Detect which cell encompasses the target text, then output its (X, Y) center coordinate. 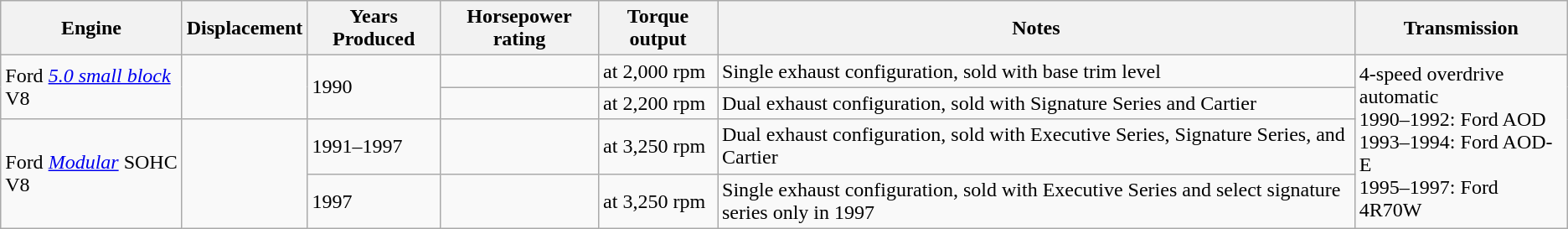
1990 (374, 87)
1997 (374, 201)
Engine (91, 29)
Dual exhaust configuration, sold with Executive Series, Signature Series, and Cartier (1035, 146)
4-speed overdrive automatic1990–1992: Ford AOD1993–1994: Ford AOD-E1995–1997: Ford 4R70W (1461, 142)
Ford Modular SOHC V8 (91, 174)
Torque output (658, 29)
at 2,200 rpm (658, 103)
1991–1997 (374, 146)
Horsepower rating (519, 29)
at 2,000 rpm (658, 71)
Ford 5.0 small block V8 (91, 87)
Single exhaust configuration, sold with base trim level (1035, 71)
Transmission (1461, 29)
Years Produced (374, 29)
Notes (1035, 29)
Displacement (245, 29)
Single exhaust configuration, sold with Executive Series and select signature series only in 1997 (1035, 201)
Dual exhaust configuration, sold with Signature Series and Cartier (1035, 103)
